Return [x, y] of the center of cell containing provided text 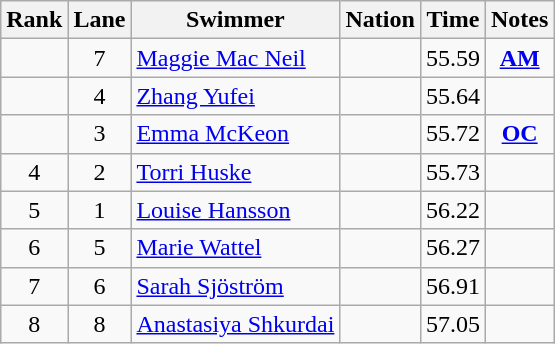
OC [519, 134]
Louise Hansson [236, 210]
1 [100, 210]
Anastasiya Shkurdai [236, 324]
Sarah Sjöström [236, 286]
AM [519, 58]
Lane [100, 20]
55.73 [452, 172]
57.05 [452, 324]
55.72 [452, 134]
Zhang Yufei [236, 96]
55.59 [452, 58]
Nation [380, 20]
Time [452, 20]
56.27 [452, 248]
56.91 [452, 286]
Rank [34, 20]
Notes [519, 20]
2 [100, 172]
Marie Wattel [236, 248]
3 [100, 134]
Torri Huske [236, 172]
Emma McKeon [236, 134]
Maggie Mac Neil [236, 58]
Swimmer [236, 20]
56.22 [452, 210]
55.64 [452, 96]
